Identify which cell holds the provided text, then report its (X, Y) central coordinate. 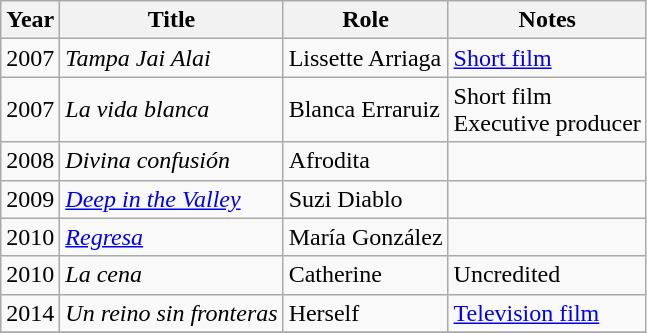
Notes (547, 20)
Uncredited (547, 275)
Divina confusión (172, 161)
Deep in the Valley (172, 199)
Role (366, 20)
Tampa Jai Alai (172, 58)
Un reino sin fronteras (172, 313)
Title (172, 20)
Year (30, 20)
Suzi Diablo (366, 199)
2014 (30, 313)
Afrodita (366, 161)
Short filmExecutive producer (547, 110)
Catherine (366, 275)
Lissette Arriaga (366, 58)
2008 (30, 161)
La vida blanca (172, 110)
María González (366, 237)
2009 (30, 199)
La cena (172, 275)
Herself (366, 313)
Blanca Erraruiz (366, 110)
Television film (547, 313)
Regresa (172, 237)
Short film (547, 58)
